Detect which cell encompasses the target text, then output its [x, y] center coordinate. 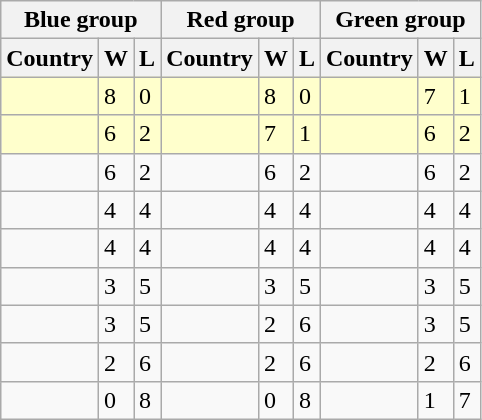
Red group [241, 20]
Blue group [81, 20]
Green group [400, 20]
